Extract the [X, Y] coordinate from the center of the cell holding the provided text.  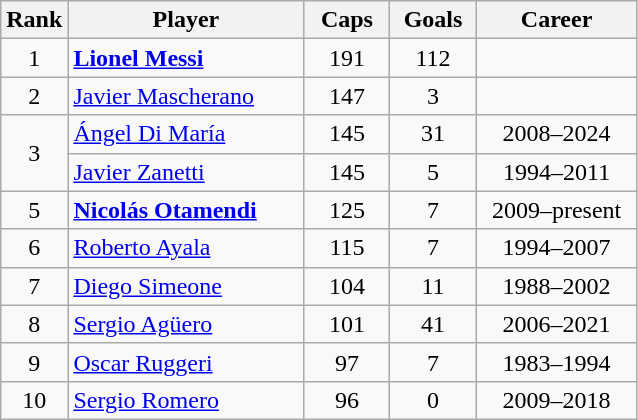
2009–2018 [556, 400]
2008–2024 [556, 134]
115 [347, 248]
Sergio Agüero [186, 324]
10 [34, 400]
6 [34, 248]
125 [347, 210]
96 [347, 400]
Diego Simeone [186, 286]
8 [34, 324]
41 [433, 324]
101 [347, 324]
Sergio Romero [186, 400]
191 [347, 58]
Rank [34, 20]
1 [34, 58]
Oscar Ruggeri [186, 362]
Player [186, 20]
Career [556, 20]
1988–2002 [556, 286]
Roberto Ayala [186, 248]
Nicolás Otamendi [186, 210]
1983–1994 [556, 362]
2006–2021 [556, 324]
Goals [433, 20]
Ángel Di María [186, 134]
9 [34, 362]
11 [433, 286]
2009–present [556, 210]
Javier Mascherano [186, 96]
1994–2011 [556, 172]
0 [433, 400]
Lionel Messi [186, 58]
2 [34, 96]
147 [347, 96]
31 [433, 134]
1994–2007 [556, 248]
104 [347, 286]
Javier Zanetti [186, 172]
97 [347, 362]
112 [433, 58]
Caps [347, 20]
